Provide the (X, Y) coordinate of the cell's center where the given text is located.  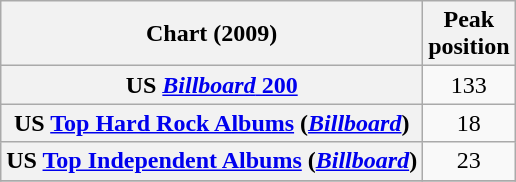
US Top Independent Albums (Billboard) (212, 161)
Chart (2009) (212, 34)
US Top Hard Rock Albums (Billboard) (212, 123)
US Billboard 200 (212, 85)
18 (469, 123)
133 (469, 85)
Peakposition (469, 34)
23 (469, 161)
